Capture the cell that displays the provided text and extract its [X, Y] central coordinate. 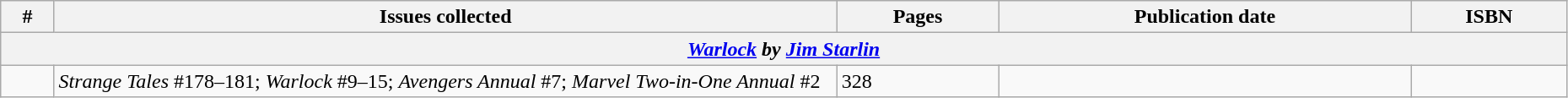
328 [918, 81]
# [27, 17]
Publication date [1205, 17]
Warlock by Jim Starlin [784, 49]
Issues collected [445, 17]
Strange Tales #178–181; Warlock #9–15; Avengers Annual #7; Marvel Two-in-One Annual #2 [445, 81]
ISBN [1489, 17]
Pages [918, 17]
